Pinpoint the cell where the given text exists, returning its [x, y] midpoint coordinate. 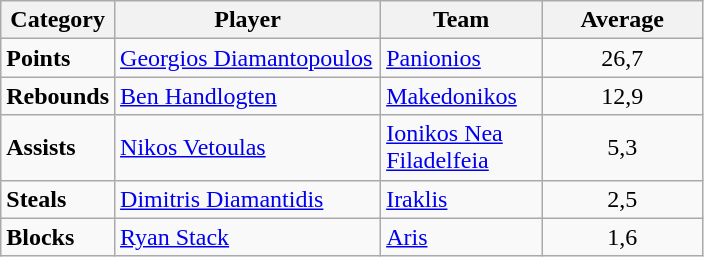
Ionikos Nea Filadelfeia [462, 148]
Dimitris Diamantidis [248, 199]
Steals [58, 199]
Iraklis [462, 199]
Average [622, 20]
Blocks [58, 237]
Ryan Stack [248, 237]
Ben Handlogten [248, 96]
Aris [462, 237]
Category [58, 20]
Team [462, 20]
Panionios [462, 58]
Rebounds [58, 96]
Nikos Vetoulas [248, 148]
Georgios Diamantopoulos [248, 58]
26,7 [622, 58]
Player [248, 20]
Assists [58, 148]
2,5 [622, 199]
Makedonikos [462, 96]
1,6 [622, 237]
Points [58, 58]
5,3 [622, 148]
12,9 [622, 96]
